Search for the cell housing the specified text and yield its [x, y] center coordinate. 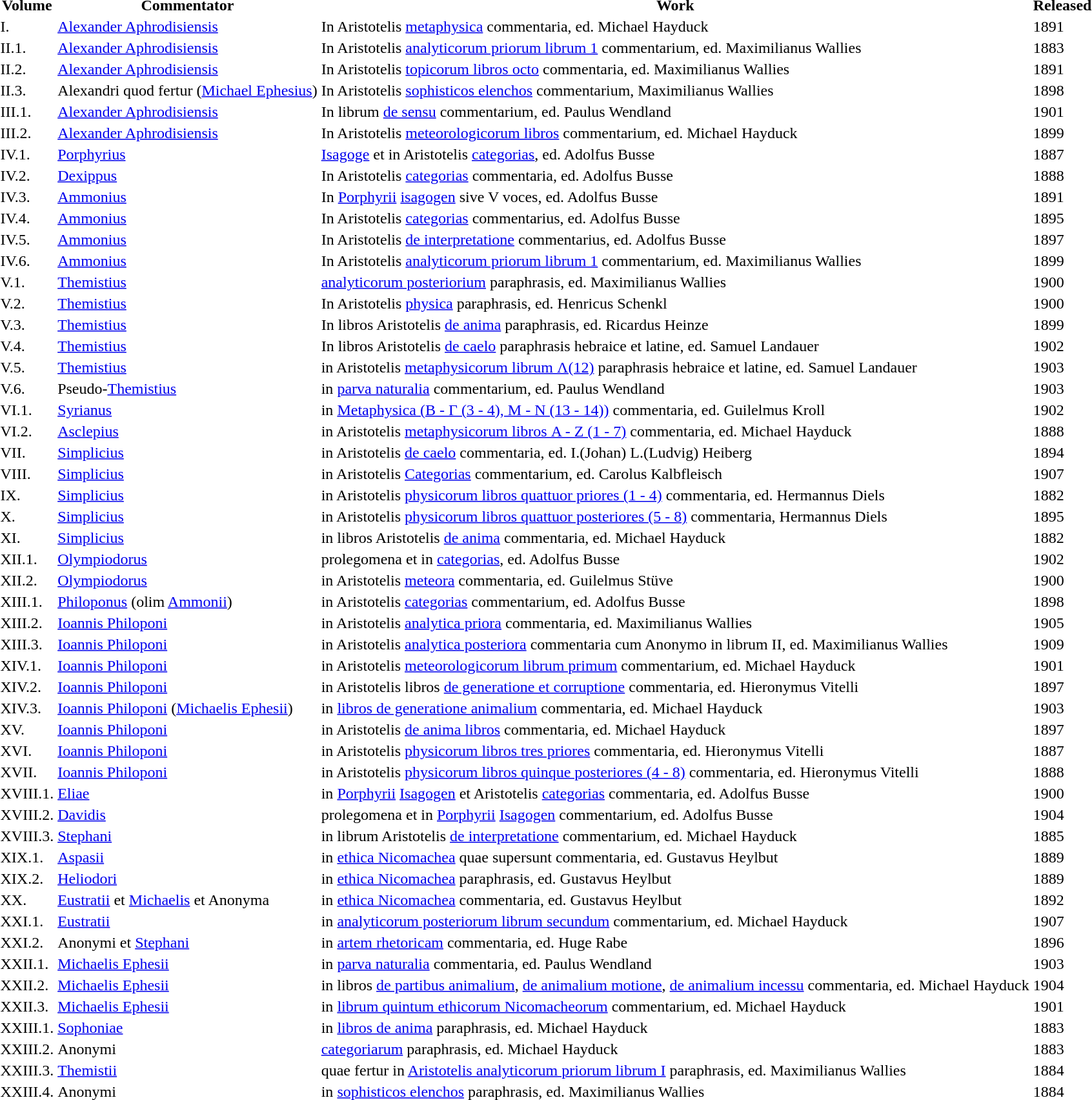
In librum de sensu commentarium, ed. Paulus Wendland [675, 112]
in ethica Nicomachea quae supersunt commentaria, ed. Gustavus Heylbut [675, 857]
Stephani [188, 836]
Porphyrius [188, 154]
Davidis [188, 815]
In Aristotelis de interpretatione commentarius, ed. Adolfus Busse [675, 239]
in Metaphysica (Β - Γ (3 - 4), Μ - Ν (13 - 14)) commentaria, ed. Guilelmus Kroll [675, 410]
Aspasii [188, 857]
Themistii [188, 1070]
Alexandri quod fertur (Michael Ephesius) [188, 90]
Syrianus [188, 410]
Eustratii et Michaelis et Anonyma [188, 900]
in Aristotelis de anima libros commentaria, ed. Michael Hayduck [675, 729]
In libros Aristotelis de caelo paraphrasis hebraice et latine, ed. Samuel Landauer [675, 346]
in Aristotelis analytica posteriora commentaria cum Anonymo in librum II, ed. Maximilianus Wallies [675, 644]
in librum Aristotelis de interpretatione commentarium, ed. Michael Hayduck [675, 836]
Eustratii [188, 921]
in Aristotelis de caelo commentaria, ed. I.(Johan) L.(Ludvig) Heiberg [675, 453]
in Aristotelis Categorias commentarium, ed. Carolus Kalbfleisch [675, 474]
in Porphyrii Isagogen et Aristotelis categorias commentaria, ed. Adolfus Busse [675, 793]
Anonymi et Stephani [188, 942]
Pseudo-Themistius [188, 389]
quae fertur in Aristotelis analyticorum priorum librum I paraphrasis, ed. Maximilianus Wallies [675, 1070]
Heliodori [188, 879]
in Aristotelis metaphysicorum libros Α - Ζ (1 - 7) commentaria, ed. Michael Hayduck [675, 431]
In Aristotelis physica paraphrasis, ed. Henricus Schenkl [675, 303]
in Aristotelis meteorologicorum librum primum commentarium, ed. Michael Hayduck [675, 666]
in artem rhetoricam commentaria, ed. Huge Rabe [675, 942]
in Aristotelis analytica priora commentaria, ed. Maximilianus Wallies [675, 623]
in libros de partibus animalium, de animalium motione, de animalium incessu commentaria, ed. Michael Hayduck [675, 985]
in ethica Nicomachea paraphrasis, ed. Gustavus Heylbut [675, 879]
in Aristotelis physicorum libros quattuor posteriores (5 - 8) commentaria, Hermannus Diels [675, 516]
in parva naturalia commentarium, ed. Paulus Wendland [675, 389]
Sophoniae [188, 1028]
In Aristotelis topicorum libros octo commentaria, ed. Maximilianus Wallies [675, 69]
Dexippus [188, 176]
In Aristotelis meteorologicorum libros commentarium, ed. Michael Hayduck [675, 133]
Anonymi [188, 1049]
In Aristotelis metaphysica commentaria, ed. Michael Hayduck [675, 26]
in Aristotelis metaphysicorum librum Λ(12) paraphrasis hebraice et latine, ed. Samuel Landauer [675, 367]
In Aristotelis categorias commentaria, ed. Adolfus Busse [675, 176]
in parva naturalia commentaria, ed. Paulus Wendland [675, 964]
in Aristotelis libros de generatione et corruptione commentaria, ed. Hieronymus Vitelli [675, 687]
in Aristotelis physicorum libros quinque posteriores (4 - 8) commentaria, ed. Hieronymus Vitelli [675, 772]
in libros de anima paraphrasis, ed. Michael Hayduck [675, 1028]
Isagoge et in Aristotelis categorias, ed. Adolfus Busse [675, 154]
Eliae [188, 793]
prolegomena et in Porphyrii Isagogen commentarium, ed. Adolfus Busse [675, 815]
Asclepius [188, 431]
in libros Aristotelis de anima commentaria, ed. Michael Hayduck [675, 538]
categoriarum paraphrasis, ed. Michael Hayduck [675, 1049]
prolegomena et in categorias, ed. Adolfus Busse [675, 559]
In libros Aristotelis de anima paraphrasis, ed. Ricardus Heinze [675, 325]
In Aristotelis sophisticos elenchos commentarium, Maximilianus Wallies [675, 90]
in Aristotelis meteora commentaria, ed. Guilelmus Stüve [675, 580]
analyticorum posteriorium paraphrasis, ed. Maximilianus Wallies [675, 282]
in libros de generatione animalium commentaria, ed. Michael Hayduck [675, 708]
in Aristotelis physicorum libros quattuor priores (1 - 4) commentaria, ed. Hermannus Diels [675, 495]
In Aristotelis categorias commentarius, ed. Adolfus Busse [675, 218]
in Aristotelis physicorum libros tres priores commentaria, ed. Hieronymus Vitelli [675, 751]
in Aristotelis categorias commentarium, ed. Adolfus Busse [675, 602]
in ethica Nicomachea commentaria, ed. Gustavus Heylbut [675, 900]
in analyticorum posteriorum librum secundum commentarium, ed. Michael Hayduck [675, 921]
In Porphyrii isagogen sive V voces, ed. Adolfus Busse [675, 197]
in librum quintum ethicorum Nicomacheorum commentarium, ed. Michael Hayduck [675, 1006]
Ioannis Philoponi (Michaelis Ephesii) [188, 708]
Philoponus (olim Ammonii) [188, 602]
